Pinpoint the cell where the given text exists, returning its [X, Y] midpoint coordinate. 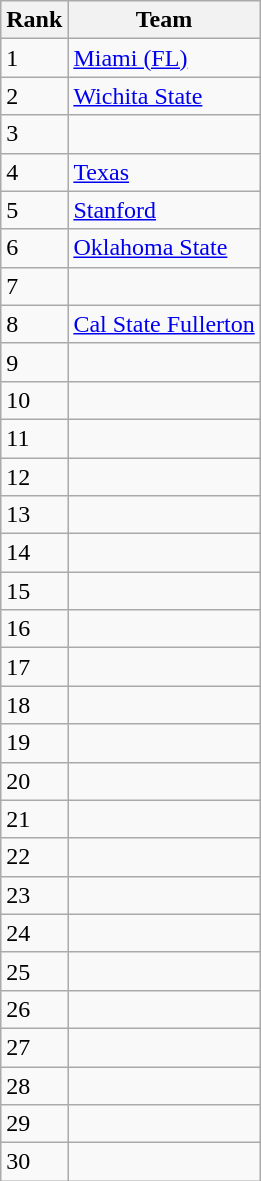
30 [34, 1162]
12 [34, 477]
27 [34, 1047]
18 [34, 705]
26 [34, 1009]
Miami (FL) [164, 58]
22 [34, 857]
Oklahoma State [164, 248]
24 [34, 933]
20 [34, 781]
1 [34, 58]
Team [164, 20]
7 [34, 286]
14 [34, 553]
28 [34, 1085]
21 [34, 819]
Wichita State [164, 96]
15 [34, 591]
10 [34, 400]
4 [34, 172]
Texas [164, 172]
29 [34, 1124]
19 [34, 743]
11 [34, 438]
5 [34, 210]
Rank [34, 20]
Cal State Fullerton [164, 324]
25 [34, 971]
16 [34, 629]
13 [34, 515]
2 [34, 96]
6 [34, 248]
3 [34, 134]
17 [34, 667]
8 [34, 324]
9 [34, 362]
23 [34, 895]
Stanford [164, 210]
